Return [x, y] of the center of cell containing provided text 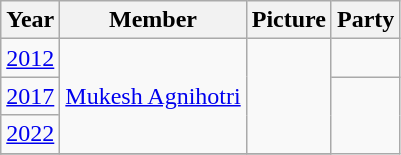
Year [30, 20]
2012 [30, 58]
Member [153, 20]
Party [365, 20]
Mukesh Agnihotri [153, 96]
2017 [30, 96]
Picture [288, 20]
2022 [30, 134]
